Pinpoint the cell where the given text exists, returning its [X, Y] midpoint coordinate. 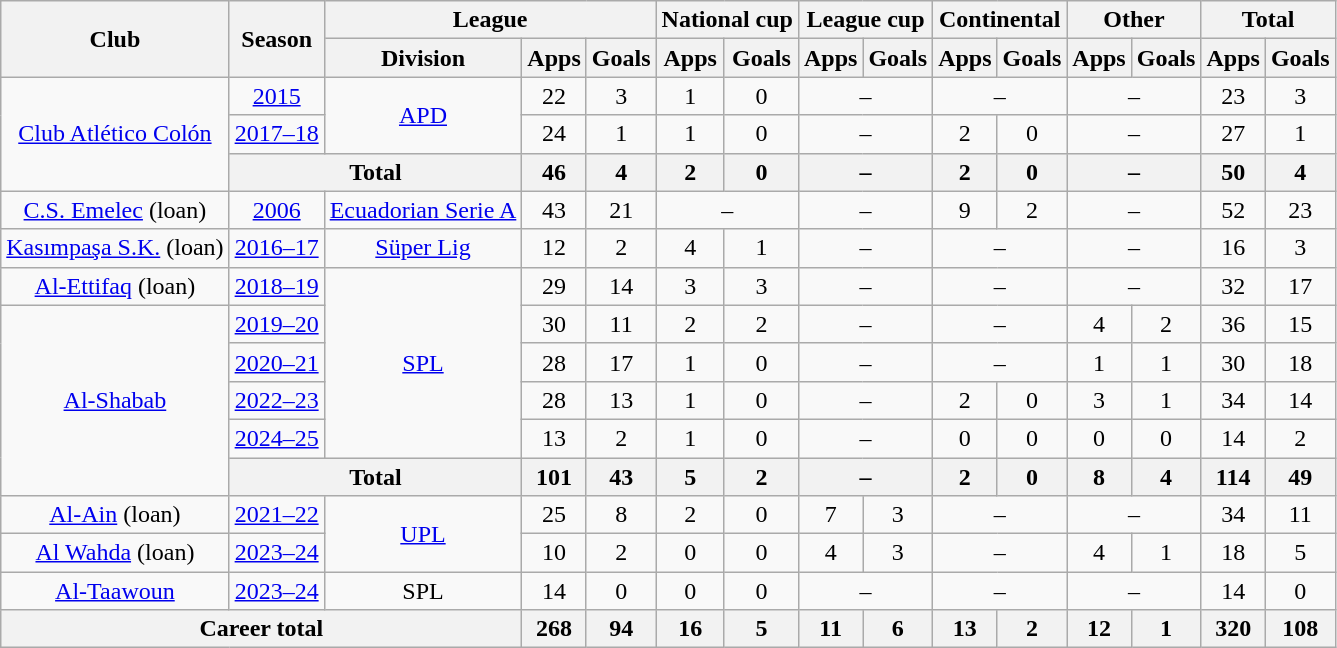
10 [554, 553]
2018–19 [276, 286]
29 [554, 286]
Club Atlético Colón [115, 134]
320 [1233, 629]
Kasımpaşa S.K. (loan) [115, 248]
32 [1233, 286]
2019–20 [276, 324]
101 [554, 477]
2016–17 [276, 248]
2021–22 [276, 515]
Al-Ain (loan) [115, 515]
114 [1233, 477]
49 [1300, 477]
7 [830, 515]
2024–25 [276, 438]
Continental [1000, 20]
2020–21 [276, 362]
2022–23 [276, 400]
108 [1300, 629]
Season [276, 39]
94 [621, 629]
2015 [276, 96]
27 [1233, 134]
Al-Ettifaq (loan) [115, 286]
36 [1233, 324]
Division [423, 58]
Other [1134, 20]
22 [554, 96]
League cup [865, 20]
National cup [727, 20]
52 [1233, 210]
Ecuadorian Serie A [423, 210]
UPL [423, 534]
APD [423, 115]
Al-Shabab [115, 400]
50 [1233, 172]
46 [554, 172]
9 [965, 210]
15 [1300, 324]
268 [554, 629]
Al Wahda (loan) [115, 553]
Süper Lig [423, 248]
C.S. Emelec (loan) [115, 210]
25 [554, 515]
Club [115, 39]
League [490, 20]
2006 [276, 210]
21 [621, 210]
Al-Taawoun [115, 591]
6 [898, 629]
24 [554, 134]
2017–18 [276, 134]
Career total [262, 629]
